Detect which cell encompasses the target text, then output its [X, Y] center coordinate. 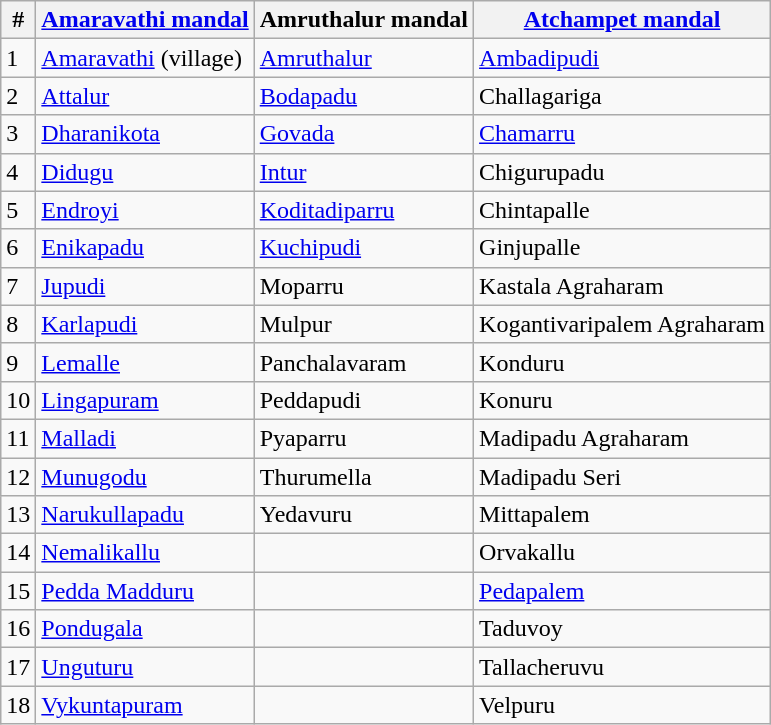
4 [18, 172]
Kogantivaripalem Agraharam [622, 324]
3 [18, 134]
Konduru [622, 362]
Enikapadu [145, 248]
Chintapalle [622, 210]
Vykuntapuram [145, 705]
Panchalavaram [364, 362]
Endroyi [145, 210]
Pedapalem [622, 591]
Pedda Madduru [145, 591]
Chigurupadu [622, 172]
18 [18, 705]
Unguturu [145, 667]
11 [18, 438]
Tallacheruvu [622, 667]
9 [18, 362]
Velpuru [622, 705]
Narukullapadu [145, 515]
Taduvoy [622, 629]
8 [18, 324]
Munugodu [145, 477]
Pondugala [145, 629]
Nemalikallu [145, 553]
7 [18, 286]
Intur [364, 172]
Ambadipudi [622, 58]
# [18, 20]
Challagariga [622, 96]
Malladi [145, 438]
15 [18, 591]
14 [18, 553]
Koditadiparru [364, 210]
Bodapadu [364, 96]
Pyaparru [364, 438]
10 [18, 400]
Lemalle [145, 362]
Karlapudi [145, 324]
2 [18, 96]
Konuru [622, 400]
Attalur [145, 96]
6 [18, 248]
Kastala Agraharam [622, 286]
12 [18, 477]
13 [18, 515]
Ginjupalle [622, 248]
Amaravathi mandal [145, 20]
Didugu [145, 172]
Lingapuram [145, 400]
Orvakallu [622, 553]
Dharanikota [145, 134]
Thurumella [364, 477]
16 [18, 629]
5 [18, 210]
Amaravathi (village) [145, 58]
Chamarru [622, 134]
Madipadu Agraharam [622, 438]
Madipadu Seri [622, 477]
Yedavuru [364, 515]
Mulpur [364, 324]
Atchampet mandal [622, 20]
1 [18, 58]
Kuchipudi [364, 248]
Amruthalur mandal [364, 20]
17 [18, 667]
Govada [364, 134]
Jupudi [145, 286]
Amruthalur [364, 58]
Moparru [364, 286]
Peddapudi [364, 400]
Mittapalem [622, 515]
